Determine the (x, y) coordinate at the center of the cell enclosing the given text.  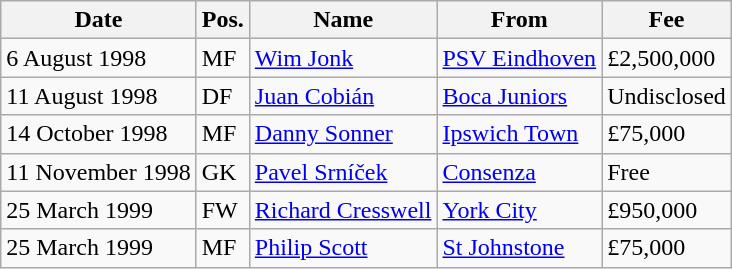
DF (222, 96)
St Johnstone (520, 248)
14 October 1998 (98, 134)
York City (520, 210)
11 November 1998 (98, 172)
Philip Scott (343, 248)
Danny Sonner (343, 134)
Consenza (520, 172)
Free (667, 172)
Ipswich Town (520, 134)
GK (222, 172)
From (520, 20)
6 August 1998 (98, 58)
Undisclosed (667, 96)
Juan Cobián (343, 96)
Pavel Srníček (343, 172)
Wim Jonk (343, 58)
11 August 1998 (98, 96)
Fee (667, 20)
Date (98, 20)
£2,500,000 (667, 58)
Boca Juniors (520, 96)
FW (222, 210)
PSV Eindhoven (520, 58)
Name (343, 20)
Pos. (222, 20)
£950,000 (667, 210)
Richard Cresswell (343, 210)
